Identify which cell holds the provided text, then report its (x, y) central coordinate. 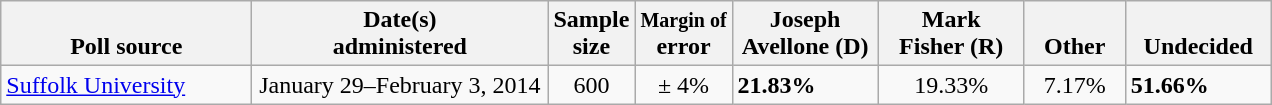
Other (1074, 34)
21.83% (805, 85)
± 4% (684, 85)
Undecided (1198, 34)
51.66% (1198, 85)
Poll source (126, 34)
January 29–February 3, 2014 (400, 85)
Suffolk University (126, 85)
Margin oferror (684, 34)
600 (592, 85)
MarkFisher (R) (951, 34)
Samplesize (592, 34)
7.17% (1074, 85)
Date(s)administered (400, 34)
19.33% (951, 85)
JosephAvellone (D) (805, 34)
